Scan for the cell matching the given text and deliver its (x, y) coordinate at center. 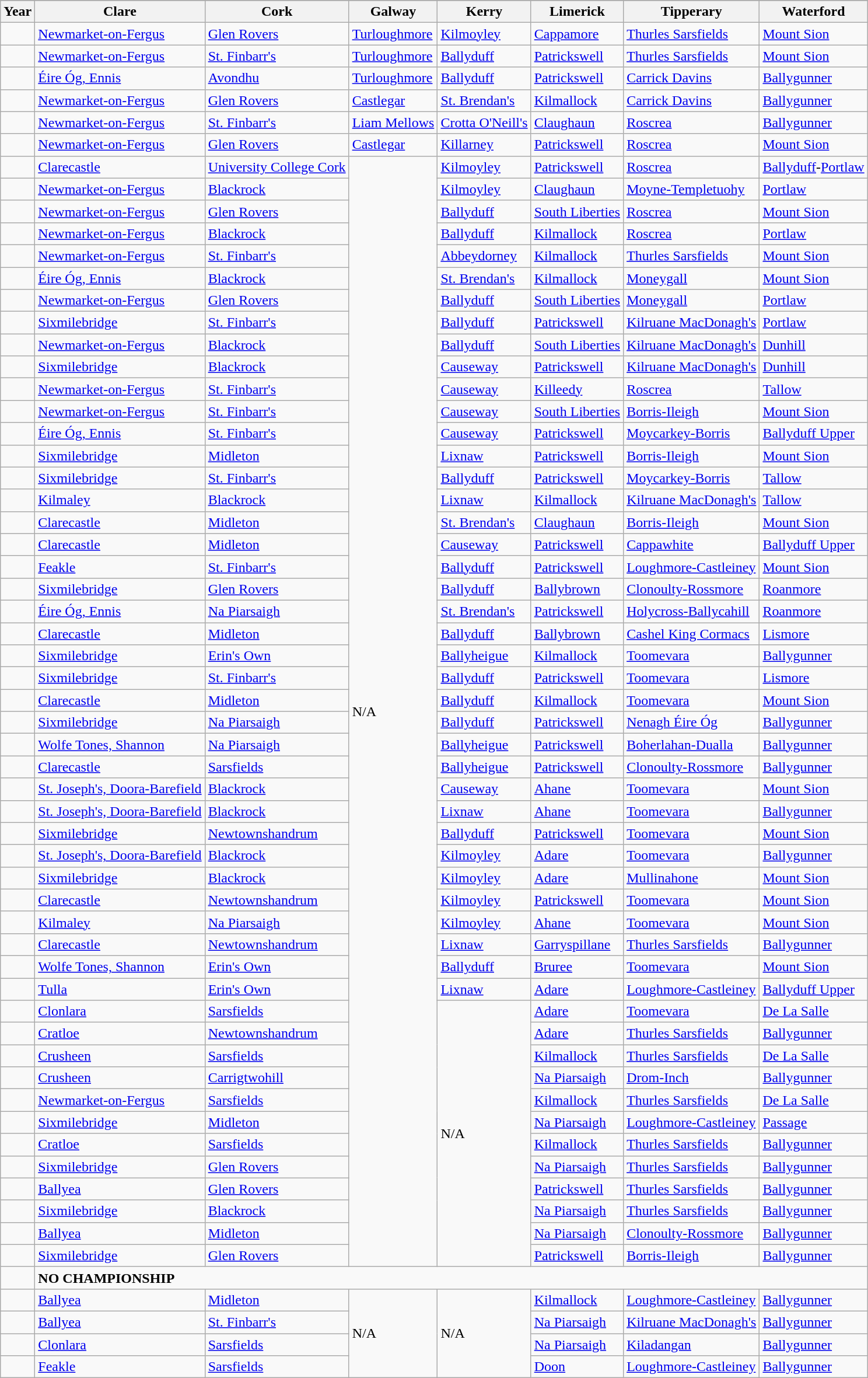
Kiladangan (692, 1344)
Cork (276, 12)
Cappawhite (692, 545)
Galway (393, 12)
Moyne-Templetuohy (692, 189)
Year (17, 12)
Nenagh Éire Óg (692, 723)
Crotta O'Neill's (484, 123)
University College Cork (276, 167)
Clare (120, 12)
Passage (813, 1122)
Killeedy (577, 389)
Doon (577, 1367)
Drom-Inch (692, 1078)
Tipperary (692, 12)
Garryspillane (577, 944)
NO CHAMPIONSHIP (452, 1278)
Liam Mellows (393, 123)
Boherlahan-Dualla (692, 745)
Waterford (813, 12)
Limerick (577, 12)
Cashel King Cormacs (692, 633)
Tulla (120, 989)
Ballyduff-Portlaw (813, 167)
Carrigtwohill (276, 1078)
Killarney (484, 145)
Kerry (484, 12)
Holycross-Ballycahill (692, 611)
Bruree (577, 967)
Abbeydorney (484, 256)
Avondhu (276, 78)
Cappamore (577, 34)
Mullinahone (692, 878)
